Return [x, y] of the center of cell containing provided text 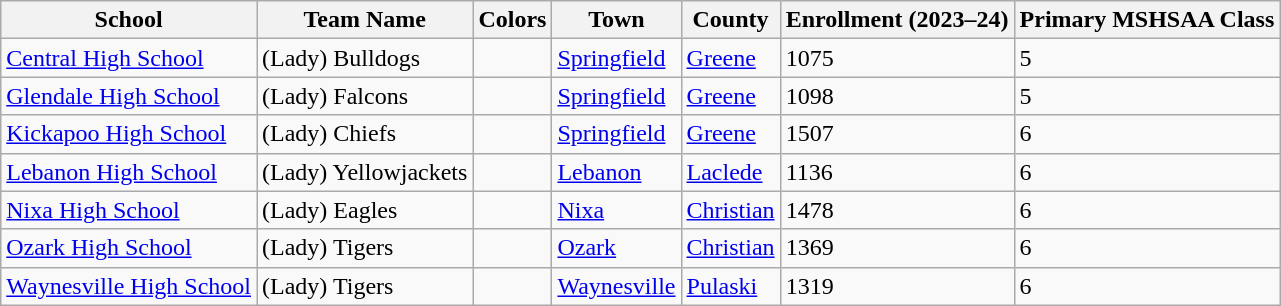
1136 [897, 172]
(Lady) Bulldogs [365, 58]
Enrollment (2023–24) [897, 20]
Ozark High School [129, 248]
School [129, 20]
County [730, 20]
1507 [897, 134]
Waynesville High School [129, 286]
1369 [897, 248]
Primary MSHSAA Class [1147, 20]
(Lady) Falcons [365, 96]
Nixa High School [129, 210]
Ozark [616, 248]
1478 [897, 210]
Colors [512, 20]
1098 [897, 96]
(Lady) Eagles [365, 210]
Central High School [129, 58]
Waynesville [616, 286]
Town [616, 20]
Pulaski [730, 286]
Lebanon [616, 172]
Kickapoo High School [129, 134]
1075 [897, 58]
Laclede [730, 172]
Lebanon High School [129, 172]
(Lady) Yellowjackets [365, 172]
Nixa [616, 210]
1319 [897, 286]
(Lady) Chiefs [365, 134]
Glendale High School [129, 96]
Team Name [365, 20]
